Determine the (X, Y) coordinate at the center of the cell enclosing the given text.  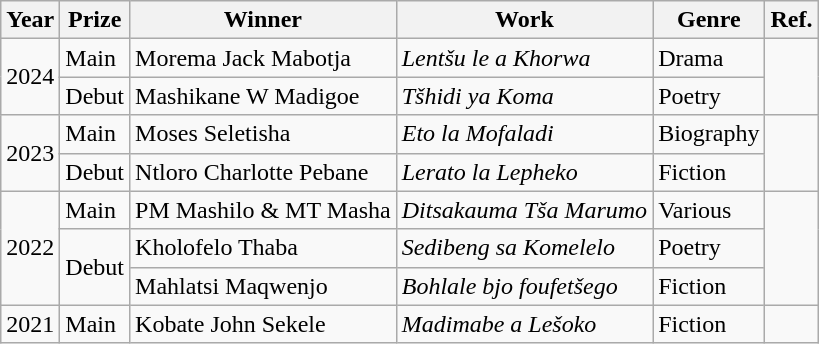
2023 (30, 153)
Lerato la Lepheko (524, 172)
Various (709, 210)
2021 (30, 324)
Mashikane W Madigoe (264, 96)
PM Mashilo & MT Masha (264, 210)
Genre (709, 20)
2024 (30, 77)
Eto la Mofaladi (524, 134)
2022 (30, 248)
Moses Seletisha (264, 134)
Madimabe a Lešoko (524, 324)
Prize (95, 20)
Kobate John Sekele (264, 324)
Ntloro Charlotte Pebane (264, 172)
Ditsakauma Tša Marumo (524, 210)
Mahlatsi Maqwenjo (264, 286)
Biography (709, 134)
Sedibeng sa Komelelo (524, 248)
Year (30, 20)
Tšhidi ya Koma (524, 96)
Morema Jack Mabotja (264, 58)
Drama (709, 58)
Winner (264, 20)
Kholofelo Thaba (264, 248)
Bohlale bjo foufetšego (524, 286)
Work (524, 20)
Ref. (792, 20)
Lentšu le a Khorwa (524, 58)
